Capture the cell that displays the provided text and extract its [X, Y] central coordinate. 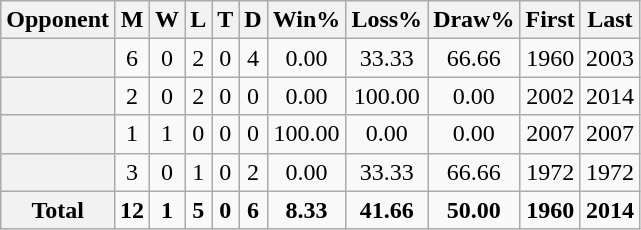
8.33 [306, 210]
First [550, 20]
50.00 [474, 210]
5 [198, 210]
12 [132, 210]
M [132, 20]
Loss% [387, 20]
T [226, 20]
3 [132, 172]
Draw% [474, 20]
4 [253, 58]
D [253, 20]
Total [58, 210]
Last [610, 20]
W [168, 20]
41.66 [387, 210]
L [198, 20]
2003 [610, 58]
2002 [550, 96]
Win% [306, 20]
Opponent [58, 20]
